For the text-containing cell, return its midpoint in (x, y) coordinate format. 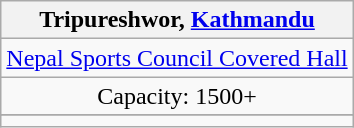
Capacity: 1500+ (177, 96)
Nepal Sports Council Covered Hall (177, 58)
Tripureshwor, Kathmandu (177, 20)
